Extract the [X, Y] coordinate from the center of the cell holding the provided text.  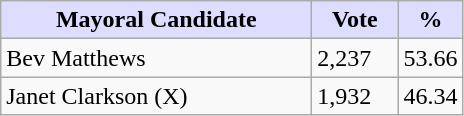
Mayoral Candidate [156, 20]
46.34 [430, 96]
1,932 [355, 96]
53.66 [430, 58]
2,237 [355, 58]
Bev Matthews [156, 58]
Vote [355, 20]
% [430, 20]
Janet Clarkson (X) [156, 96]
